Provide the [X, Y] coordinate of the cell's center where the given text is located.  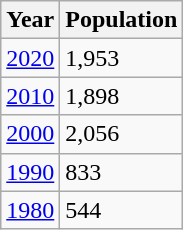
Population [122, 20]
544 [122, 210]
833 [122, 172]
2010 [30, 96]
2020 [30, 58]
1990 [30, 172]
1980 [30, 210]
1,898 [122, 96]
2000 [30, 134]
Year [30, 20]
2,056 [122, 134]
1,953 [122, 58]
